Capture the cell that displays the provided text and extract its (X, Y) central coordinate. 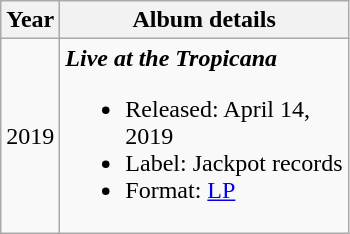
Album details (204, 20)
Live at the TropicanaReleased: April 14, 2019Label: Jackpot recordsFormat: LP (204, 136)
Year (30, 20)
2019 (30, 136)
